Output the (x, y) coordinate of the center of the cell containing the given text.  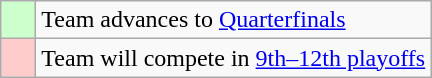
Team will compete in 9th–12th playoffs (234, 58)
Team advances to Quarterfinals (234, 20)
